Determine the [X, Y] coordinate at the center of the cell enclosing the given text.  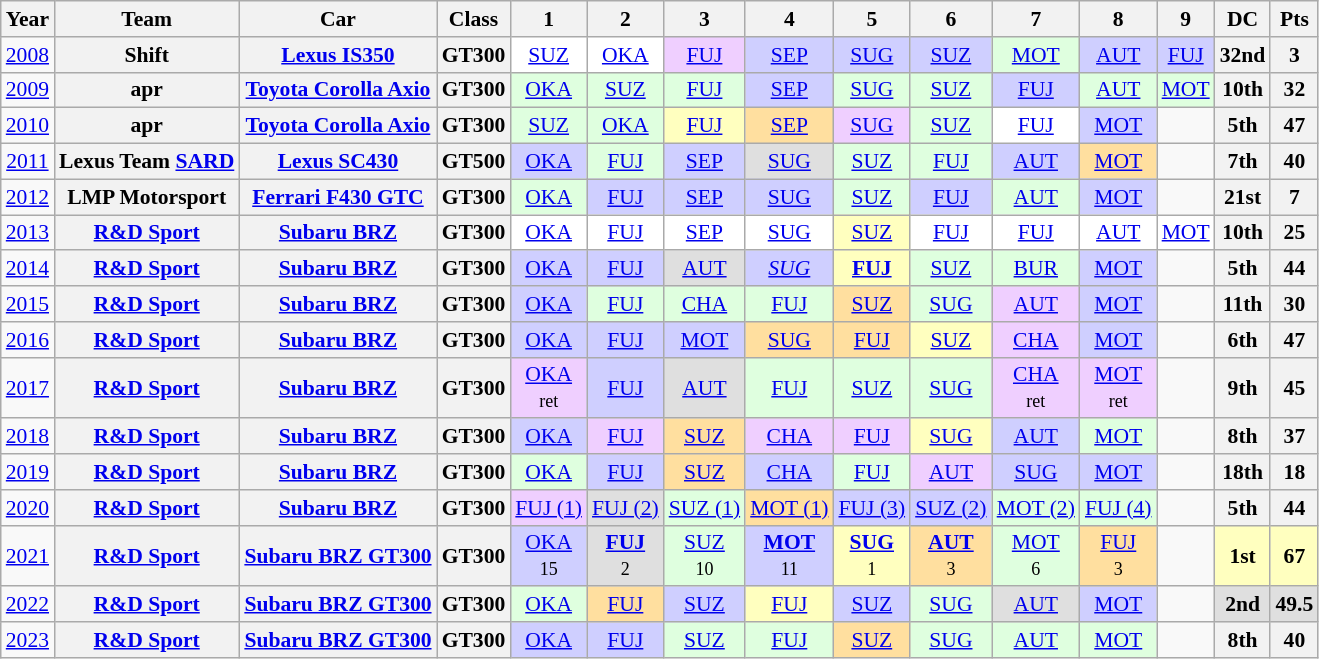
SUZ10 [704, 556]
1 [548, 19]
2016 [28, 340]
11th [1243, 304]
7th [1243, 162]
LMP Motorsport [146, 197]
MOT6 [1036, 556]
2020 [28, 508]
18th [1243, 472]
30 [1294, 304]
SUZ (1) [704, 508]
CHAret [1036, 388]
2023 [28, 640]
2008 [28, 55]
21st [1243, 197]
Car [338, 19]
Lexus Team SARD [146, 162]
Class [474, 19]
2019 [28, 472]
6 [950, 19]
2021 [28, 556]
SUZ (2) [950, 508]
2012 [28, 197]
2018 [28, 437]
2nd [1243, 605]
Pts [1294, 19]
FUJ (1) [548, 508]
Lexus IS350 [338, 55]
37 [1294, 437]
49.5 [1294, 605]
Lexus SC430 [338, 162]
FUJ (3) [872, 508]
FUJ3 [1118, 556]
MOT (2) [1036, 508]
Year [28, 19]
8 [1118, 19]
MOT (1) [789, 508]
5 [872, 19]
MOTret [1118, 388]
FUJ (4) [1118, 508]
GT500 [474, 162]
32 [1294, 90]
Shift [146, 55]
18 [1294, 472]
AUT3 [950, 556]
2022 [28, 605]
9 [1186, 19]
2014 [28, 269]
OKA15 [548, 556]
4 [789, 19]
Team [146, 19]
MOT11 [789, 556]
Ferrari F430 GTC [338, 197]
2011 [28, 162]
9th [1243, 388]
FUJ2 [626, 556]
45 [1294, 388]
2 [626, 19]
2015 [28, 304]
DC [1243, 19]
6th [1243, 340]
BUR [1036, 269]
2017 [28, 388]
SUG1 [872, 556]
32nd [1243, 55]
2010 [28, 126]
2013 [28, 233]
FUJ (2) [626, 508]
2009 [28, 90]
25 [1294, 233]
1st [1243, 556]
OKAret [548, 388]
67 [1294, 556]
